Capture the cell that displays the provided text and extract its [x, y] central coordinate. 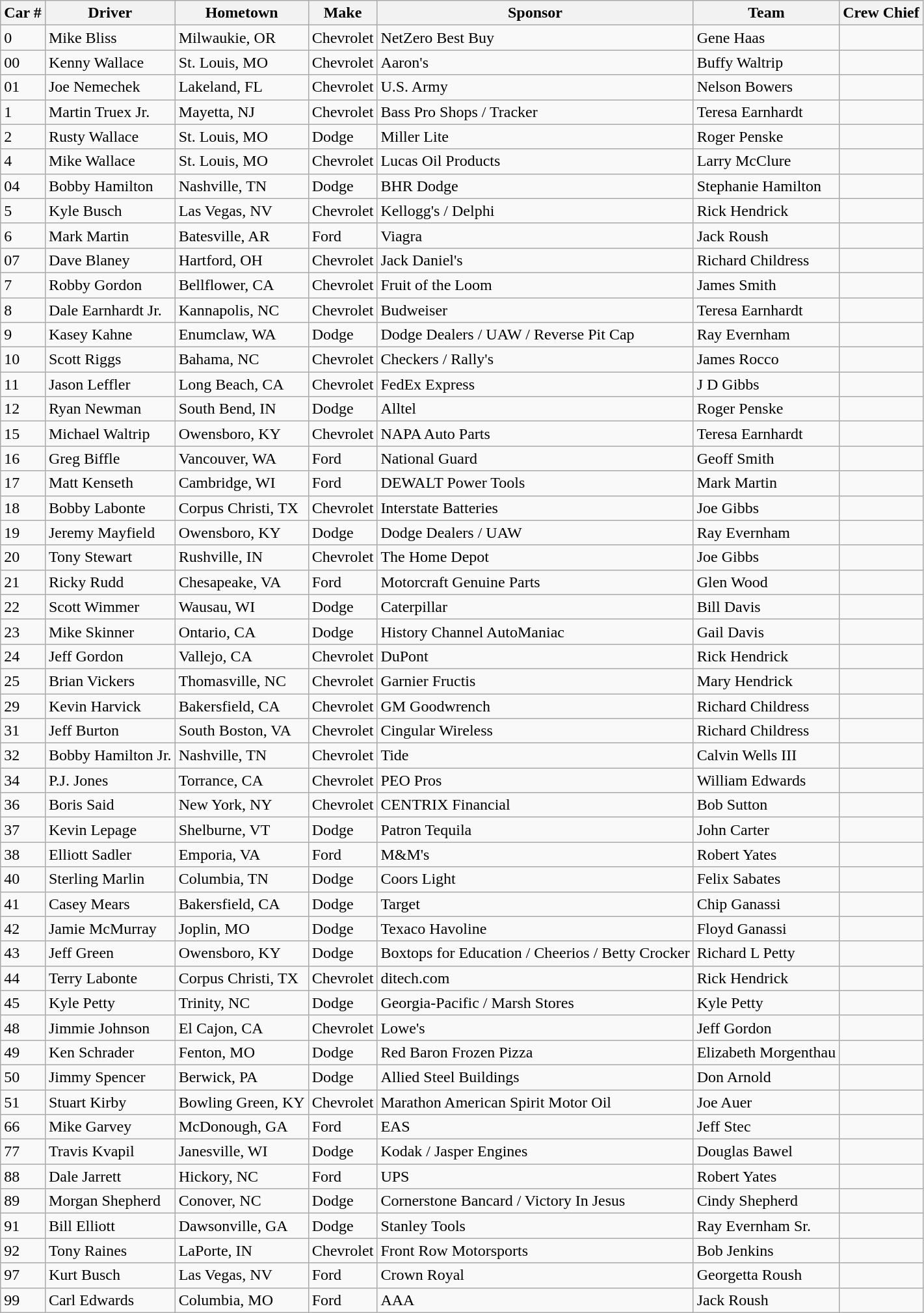
FedEx Express [535, 384]
AAA [535, 1300]
James Rocco [766, 360]
Stuart Kirby [110, 1102]
Larry McClure [766, 161]
Geoff Smith [766, 458]
Kevin Lepage [110, 830]
Don Arnold [766, 1077]
Kodak / Jasper Engines [535, 1152]
Calvin Wells III [766, 756]
UPS [535, 1176]
Dale Earnhardt Jr. [110, 310]
Mike Bliss [110, 38]
Terry Labonte [110, 978]
Coors Light [535, 879]
Bill Elliott [110, 1226]
Floyd Ganassi [766, 929]
DEWALT Power Tools [535, 483]
Texaco Havoline [535, 929]
48 [23, 1028]
Jimmy Spencer [110, 1077]
Ryan Newman [110, 409]
Lakeland, FL [242, 87]
31 [23, 731]
Wausau, WI [242, 607]
Elliott Sadler [110, 855]
Miller Lite [535, 137]
00 [23, 62]
Hartford, OH [242, 260]
Crown Royal [535, 1275]
21 [23, 582]
Bahama, NC [242, 360]
4 [23, 161]
Front Row Motorsports [535, 1251]
Kannapolis, NC [242, 310]
Gail Davis [766, 631]
89 [23, 1201]
Trinity, NC [242, 1003]
Motorcraft Genuine Parts [535, 582]
49 [23, 1052]
40 [23, 879]
Milwaukie, OR [242, 38]
South Bend, IN [242, 409]
National Guard [535, 458]
Michael Waltrip [110, 434]
15 [23, 434]
20 [23, 557]
Elizabeth Morgenthau [766, 1052]
Dodge Dealers / UAW [535, 533]
97 [23, 1275]
7 [23, 285]
23 [23, 631]
NetZero Best Buy [535, 38]
Ricky Rudd [110, 582]
New York, NY [242, 805]
50 [23, 1077]
Bobby Hamilton Jr. [110, 756]
Driver [110, 13]
Nelson Bowers [766, 87]
Travis Kvapil [110, 1152]
Allied Steel Buildings [535, 1077]
Jack Daniel's [535, 260]
01 [23, 87]
12 [23, 409]
Fenton, MO [242, 1052]
Sponsor [535, 13]
Kurt Busch [110, 1275]
Aaron's [535, 62]
Bobby Hamilton [110, 186]
Martin Truex Jr. [110, 112]
2 [23, 137]
44 [23, 978]
Bobby Labonte [110, 508]
Columbia, TN [242, 879]
Cindy Shepherd [766, 1201]
The Home Depot [535, 557]
McDonough, GA [242, 1127]
Rusty Wallace [110, 137]
Mike Garvey [110, 1127]
Gene Haas [766, 38]
Tony Stewart [110, 557]
Checkers / Rally's [535, 360]
99 [23, 1300]
Janesville, WI [242, 1152]
Jeremy Mayfield [110, 533]
8 [23, 310]
Jeff Green [110, 953]
Mike Wallace [110, 161]
CENTRIX Financial [535, 805]
South Boston, VA [242, 731]
Bill Davis [766, 607]
38 [23, 855]
Batesville, AR [242, 235]
51 [23, 1102]
NAPA Auto Parts [535, 434]
Scott Riggs [110, 360]
92 [23, 1251]
El Cajon, CA [242, 1028]
Ray Evernham Sr. [766, 1226]
Tony Raines [110, 1251]
Dave Blaney [110, 260]
Red Baron Frozen Pizza [535, 1052]
Lowe's [535, 1028]
Felix Sabates [766, 879]
Casey Mears [110, 904]
Viagra [535, 235]
Morgan Shepherd [110, 1201]
1 [23, 112]
Caterpillar [535, 607]
22 [23, 607]
5 [23, 211]
Glen Wood [766, 582]
PEO Pros [535, 780]
07 [23, 260]
Garnier Fructis [535, 681]
Conover, NC [242, 1201]
James Smith [766, 285]
42 [23, 929]
Georgetta Roush [766, 1275]
U.S. Army [535, 87]
William Edwards [766, 780]
Berwick, PA [242, 1077]
Jason Leffler [110, 384]
Bob Sutton [766, 805]
Cambridge, WI [242, 483]
29 [23, 706]
11 [23, 384]
18 [23, 508]
GM Goodwrench [535, 706]
Kevin Harvick [110, 706]
Jimmie Johnson [110, 1028]
Mike Skinner [110, 631]
Budweiser [535, 310]
Cornerstone Bancard / Victory In Jesus [535, 1201]
34 [23, 780]
EAS [535, 1127]
Make [343, 13]
Buffy Waltrip [766, 62]
24 [23, 656]
Bass Pro Shops / Tracker [535, 112]
66 [23, 1127]
Enumclaw, WA [242, 335]
Crew Chief [882, 13]
Torrance, CA [242, 780]
Jamie McMurray [110, 929]
BHR Dodge [535, 186]
Brian Vickers [110, 681]
Car # [23, 13]
Vancouver, WA [242, 458]
Georgia-Pacific / Marsh Stores [535, 1003]
P.J. Jones [110, 780]
88 [23, 1176]
Columbia, MO [242, 1300]
91 [23, 1226]
Bellflower, CA [242, 285]
Stephanie Hamilton [766, 186]
Chip Ganassi [766, 904]
36 [23, 805]
Kellogg's / Delphi [535, 211]
Rushville, IN [242, 557]
43 [23, 953]
Joplin, MO [242, 929]
Interstate Batteries [535, 508]
Boris Said [110, 805]
Jeff Burton [110, 731]
Greg Biffle [110, 458]
0 [23, 38]
Patron Tequila [535, 830]
Ontario, CA [242, 631]
Hometown [242, 13]
6 [23, 235]
Shelburne, VT [242, 830]
J D Gibbs [766, 384]
41 [23, 904]
9 [23, 335]
Alltel [535, 409]
Fruit of the Loom [535, 285]
Vallejo, CA [242, 656]
Chesapeake, VA [242, 582]
Tide [535, 756]
Emporia, VA [242, 855]
Thomasville, NC [242, 681]
Carl Edwards [110, 1300]
Boxtops for Education / Cheerios / Betty Crocker [535, 953]
Team [766, 13]
Bob Jenkins [766, 1251]
Scott Wimmer [110, 607]
Richard L Petty [766, 953]
Target [535, 904]
Kenny Wallace [110, 62]
Douglas Bawel [766, 1152]
Jeff Stec [766, 1127]
Dale Jarrett [110, 1176]
Kasey Kahne [110, 335]
17 [23, 483]
Dawsonville, GA [242, 1226]
ditech.com [535, 978]
Mary Hendrick [766, 681]
Joe Auer [766, 1102]
Robby Gordon [110, 285]
77 [23, 1152]
John Carter [766, 830]
Lucas Oil Products [535, 161]
19 [23, 533]
Mayetta, NJ [242, 112]
Cingular Wireless [535, 731]
DuPont [535, 656]
32 [23, 756]
45 [23, 1003]
Stanley Tools [535, 1226]
10 [23, 360]
Dodge Dealers / UAW / Reverse Pit Cap [535, 335]
Hickory, NC [242, 1176]
25 [23, 681]
Sterling Marlin [110, 879]
Long Beach, CA [242, 384]
Kyle Busch [110, 211]
Bowling Green, KY [242, 1102]
Ken Schrader [110, 1052]
LaPorte, IN [242, 1251]
History Channel AutoManiac [535, 631]
Joe Nemechek [110, 87]
M&M's [535, 855]
04 [23, 186]
Marathon American Spirit Motor Oil [535, 1102]
37 [23, 830]
Matt Kenseth [110, 483]
16 [23, 458]
